Pinpoint the cell where the given text exists, returning its [x, y] midpoint coordinate. 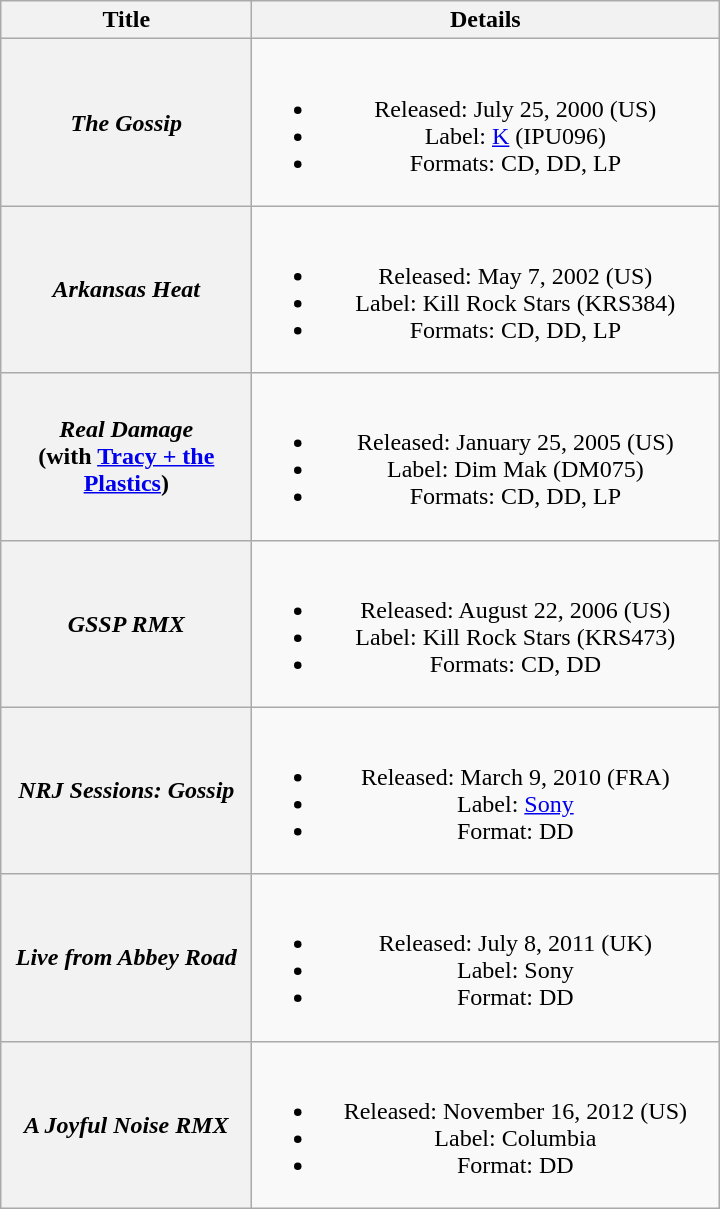
Released: August 22, 2006 (US)Label: Kill Rock Stars (KRS473)Formats: CD, DD [486, 624]
The Gossip [126, 122]
Released: July 25, 2000 (US)Label: K (IPU096)Formats: CD, DD, LP [486, 122]
Details [486, 20]
Title [126, 20]
Live from Abbey Road [126, 958]
Released: May 7, 2002 (US)Label: Kill Rock Stars (KRS384)Formats: CD, DD, LP [486, 290]
Released: January 25, 2005 (US)Label: Dim Mak (DM075)Formats: CD, DD, LP [486, 456]
A Joyful Noise RMX [126, 1124]
Released: July 8, 2011 (UK)Label: SonyFormat: DD [486, 958]
NRJ Sessions: Gossip [126, 790]
Released: November 16, 2012 (US)Label: ColumbiaFormat: DD [486, 1124]
GSSP RMX [126, 624]
Arkansas Heat [126, 290]
Released: March 9, 2010 (FRA)Label: SonyFormat: DD [486, 790]
Real Damage(with Tracy + the Plastics) [126, 456]
